Extract the [x, y] coordinate from the center of the cell holding the provided text.  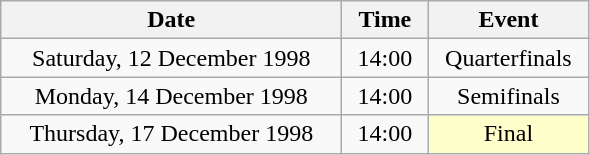
Quarterfinals [508, 58]
Event [508, 20]
Date [172, 20]
Final [508, 134]
Monday, 14 December 1998 [172, 96]
Semifinals [508, 96]
Thursday, 17 December 1998 [172, 134]
Saturday, 12 December 1998 [172, 58]
Time [385, 20]
